Capture the cell that displays the provided text and extract its (x, y) central coordinate. 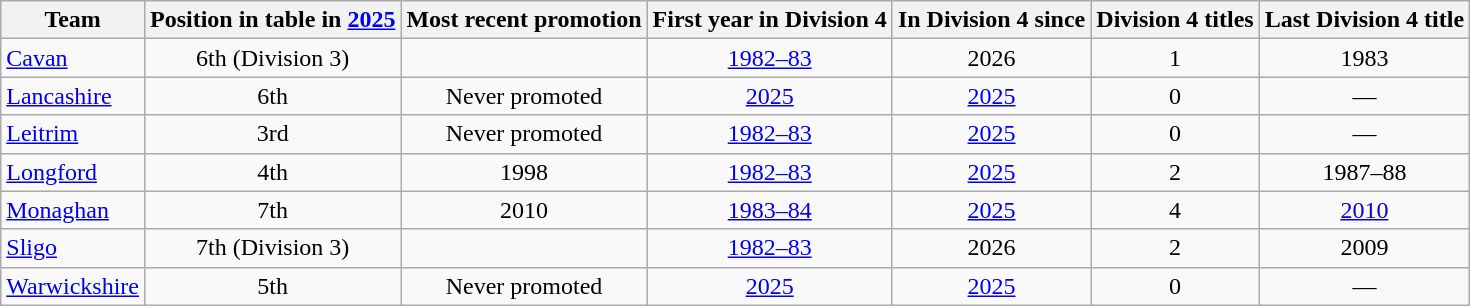
4 (1175, 210)
5th (272, 286)
3rd (272, 134)
4th (272, 172)
1983 (1364, 58)
Sligo (73, 248)
2009 (1364, 248)
Last Division 4 title (1364, 20)
Leitrim (73, 134)
Longford (73, 172)
Lancashire (73, 96)
6th (272, 96)
Cavan (73, 58)
1998 (524, 172)
In Division 4 since (991, 20)
Warwickshire (73, 286)
Position in table in 2025 (272, 20)
7th (272, 210)
Most recent promotion (524, 20)
7th (Division 3) (272, 248)
1 (1175, 58)
Division 4 titles (1175, 20)
Team (73, 20)
1983–84 (770, 210)
First year in Division 4 (770, 20)
6th (Division 3) (272, 58)
Monaghan (73, 210)
1987–88 (1364, 172)
